For the text-containing cell, return its midpoint in (x, y) coordinate format. 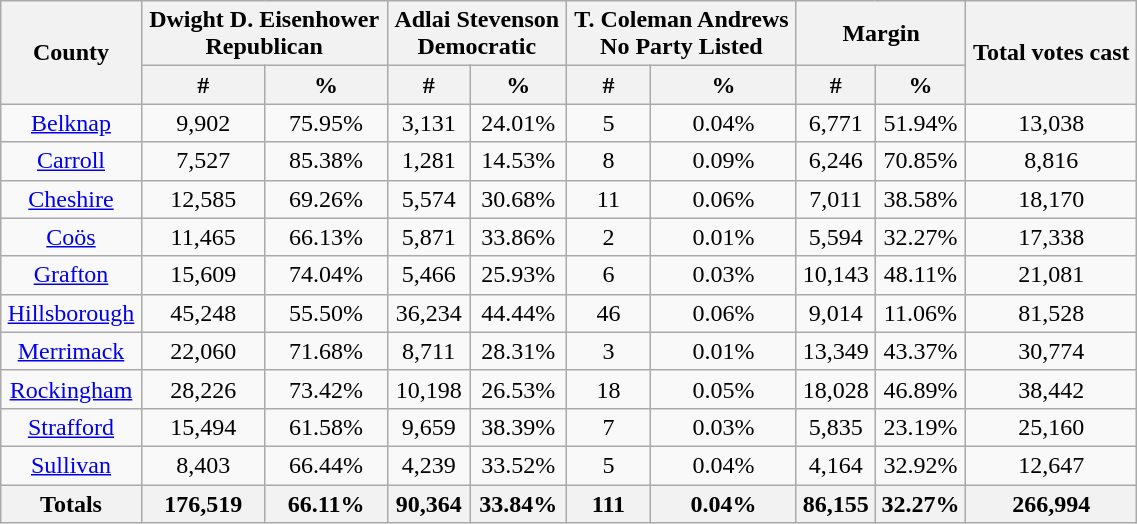
111 (608, 503)
44.44% (518, 313)
County (71, 52)
45,248 (203, 313)
11 (608, 199)
75.95% (326, 123)
71.68% (326, 351)
9,014 (836, 313)
38.58% (920, 199)
66.13% (326, 237)
8,403 (203, 465)
2 (608, 237)
Belknap (71, 123)
43.37% (920, 351)
Grafton (71, 275)
Totals (71, 503)
3,131 (428, 123)
5,466 (428, 275)
Dwight D. EisenhowerRepublican (264, 34)
T. Coleman AndrewsNo Party Listed (681, 34)
33.86% (518, 237)
15,494 (203, 427)
14.53% (518, 161)
11.06% (920, 313)
Merrimack (71, 351)
33.84% (518, 503)
46 (608, 313)
6,771 (836, 123)
36,234 (428, 313)
8,711 (428, 351)
Carroll (71, 161)
48.11% (920, 275)
8,816 (1052, 161)
Hillsborough (71, 313)
13,038 (1052, 123)
10,143 (836, 275)
Adlai StevensonDemocratic (476, 34)
22,060 (203, 351)
7 (608, 427)
4,239 (428, 465)
18,170 (1052, 199)
51.94% (920, 123)
Total votes cast (1052, 52)
Strafford (71, 427)
33.52% (518, 465)
5,594 (836, 237)
0.09% (723, 161)
4,164 (836, 465)
70.85% (920, 161)
5,871 (428, 237)
38.39% (518, 427)
55.50% (326, 313)
6 (608, 275)
8 (608, 161)
25.93% (518, 275)
24.01% (518, 123)
5,835 (836, 427)
38,442 (1052, 389)
26.53% (518, 389)
81,528 (1052, 313)
85.38% (326, 161)
5,574 (428, 199)
25,160 (1052, 427)
7,011 (836, 199)
Margin (880, 34)
3 (608, 351)
46.89% (920, 389)
18 (608, 389)
17,338 (1052, 237)
Cheshire (71, 199)
69.26% (326, 199)
15,609 (203, 275)
23.19% (920, 427)
13,349 (836, 351)
28.31% (518, 351)
61.58% (326, 427)
30,774 (1052, 351)
6,246 (836, 161)
21,081 (1052, 275)
Coös (71, 237)
266,994 (1052, 503)
12,647 (1052, 465)
10,198 (428, 389)
11,465 (203, 237)
7,527 (203, 161)
18,028 (836, 389)
90,364 (428, 503)
176,519 (203, 503)
1,281 (428, 161)
73.42% (326, 389)
74.04% (326, 275)
Sullivan (71, 465)
30.68% (518, 199)
66.11% (326, 503)
86,155 (836, 503)
Rockingham (71, 389)
9,902 (203, 123)
0.05% (723, 389)
32.92% (920, 465)
28,226 (203, 389)
12,585 (203, 199)
9,659 (428, 427)
66.44% (326, 465)
